Pinpoint the cell where the given text exists, returning its [X, Y] midpoint coordinate. 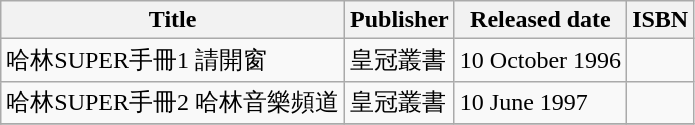
ISBN [660, 20]
10 June 1997 [540, 102]
Released date [540, 20]
Publisher [400, 20]
10 October 1996 [540, 60]
哈林SUPER手冊1 請開窗 [173, 60]
Title [173, 20]
哈林SUPER手冊2 哈林音樂頻道 [173, 102]
